Output the (x, y) coordinate of the center of the cell containing the given text.  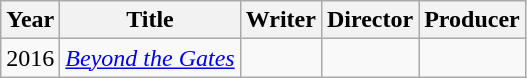
Producer (472, 20)
Writer (280, 20)
Director (370, 20)
Beyond the Gates (150, 58)
2016 (30, 58)
Year (30, 20)
Title (150, 20)
